Find where the given text appears and provide that cell's center as (X, Y) coordinate. 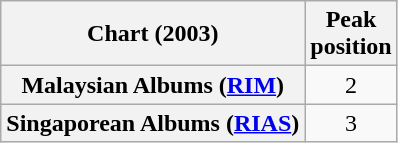
2 (351, 85)
3 (351, 123)
Peakposition (351, 34)
Malaysian Albums (RIM) (153, 85)
Singaporean Albums (RIAS) (153, 123)
Chart (2003) (153, 34)
